Locate the cell with the specified text and output its (X, Y) center coordinate. 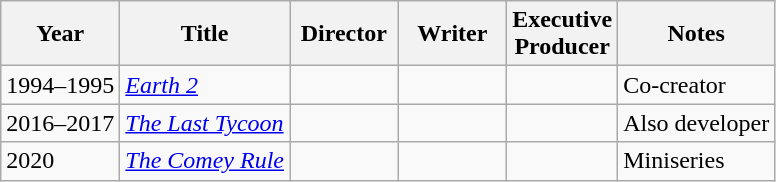
Writer (452, 34)
Notes (696, 34)
2020 (60, 161)
Director (344, 34)
Earth 2 (205, 85)
The Last Tycoon (205, 123)
Co-creator (696, 85)
Year (60, 34)
Miniseries (696, 161)
1994–1995 (60, 85)
Also developer (696, 123)
The Comey Rule (205, 161)
2016–2017 (60, 123)
Title (205, 34)
ExecutiveProducer (562, 34)
